Scan for the cell matching the given text and deliver its [X, Y] coordinate at center. 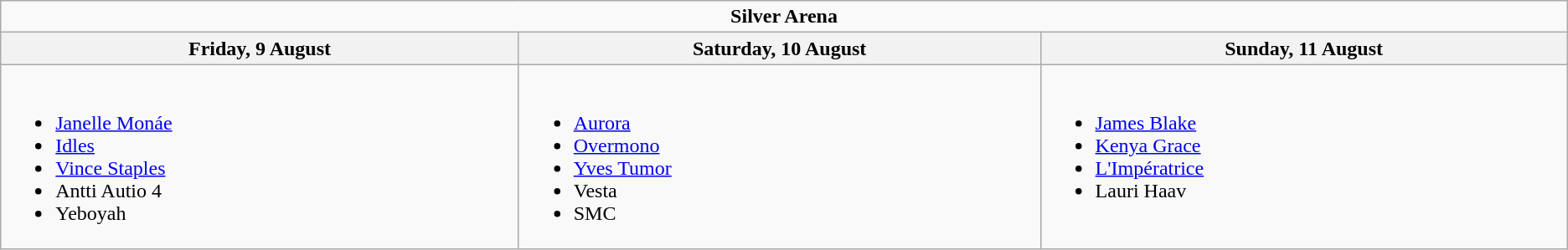
Friday, 9 August [260, 48]
Silver Arena [784, 17]
Janelle MonáeIdlesVince StaplesAntti Autio 4Yeboyah [260, 157]
AuroraOvermonoYves TumorVestaSMC [779, 157]
Sunday, 11 August [1303, 48]
Saturday, 10 August [779, 48]
James BlakeKenya GraceL'ImpératriceLauri Haav [1303, 157]
